For the text-containing cell, return its midpoint in [x, y] coordinate format. 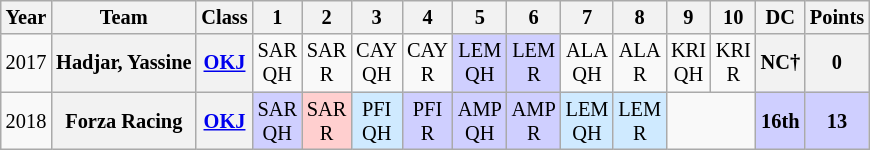
PFIQH [376, 121]
AMPQH [480, 121]
8 [640, 17]
Team [124, 17]
ALAR [640, 63]
KRIQH [688, 63]
Hadjar, Yassine [124, 63]
CAYQH [376, 63]
Forza Racing [124, 121]
4 [428, 17]
5 [480, 17]
NC† [780, 63]
Points [837, 17]
ALAQH [588, 63]
13 [837, 121]
3 [376, 17]
0 [837, 63]
9 [688, 17]
10 [734, 17]
2017 [26, 63]
1 [278, 17]
CAYR [428, 63]
PFIR [428, 121]
7 [588, 17]
KRIR [734, 63]
AMPR [534, 121]
Year [26, 17]
2 [326, 17]
DC [780, 17]
6 [534, 17]
Class [224, 17]
16th [780, 121]
2018 [26, 121]
